Return the [X, Y] coordinate for the center point of the cell that contains the specified text.  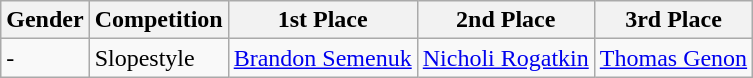
2nd Place [506, 20]
Brandon Semenuk [322, 58]
1st Place [322, 20]
Slopestyle [158, 58]
- [45, 58]
Competition [158, 20]
3rd Place [673, 20]
Nicholi Rogatkin [506, 58]
Thomas Genon [673, 58]
Gender [45, 20]
